Detect which cell encompasses the target text, then output its (x, y) center coordinate. 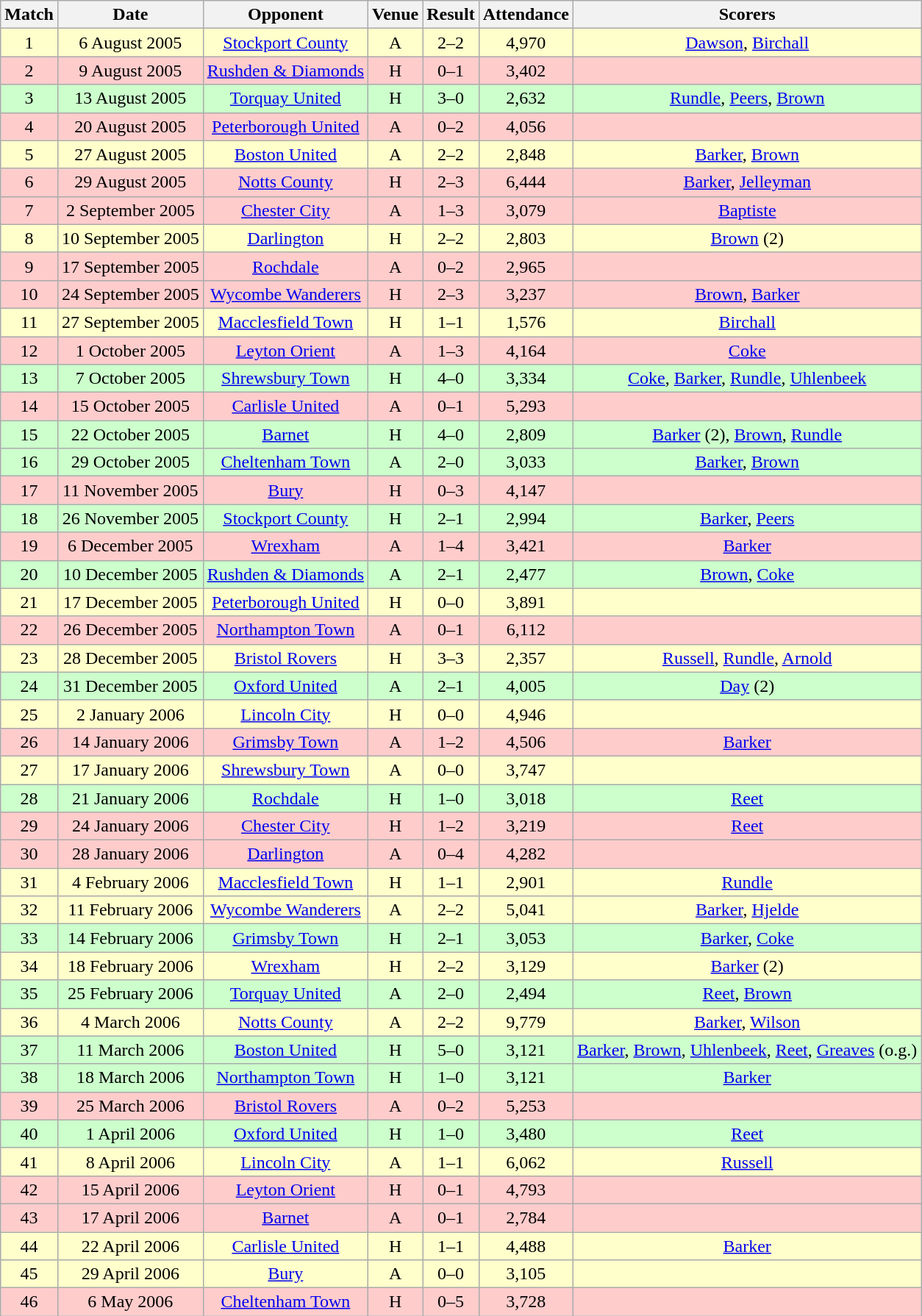
2,477 (526, 574)
5,041 (526, 910)
2,994 (526, 518)
32 (29, 910)
26 December 2005 (130, 630)
7 October 2005 (130, 379)
Scorers (747, 15)
3,219 (526, 826)
3,728 (526, 1302)
5,293 (526, 407)
4,147 (526, 490)
Rundle, Peers, Brown (747, 99)
Barker, Coke (747, 938)
24 (29, 686)
25 February 2006 (130, 994)
4,056 (526, 126)
Reet, Brown (747, 994)
28 December 2005 (130, 658)
1 October 2005 (130, 351)
4,506 (526, 742)
Date (130, 15)
3,480 (526, 1134)
20 August 2005 (130, 126)
0–4 (451, 854)
9 August 2005 (130, 71)
10 (29, 294)
Match (29, 15)
26 (29, 742)
3,129 (526, 966)
2,494 (526, 994)
1 April 2006 (130, 1134)
1 (29, 43)
2,809 (526, 435)
13 August 2005 (130, 99)
28 (29, 798)
3 (29, 99)
Dawson, Birchall (747, 43)
18 (29, 518)
2,901 (526, 882)
Brown, Coke (747, 574)
44 (29, 1246)
2,632 (526, 99)
Barker, Jelleyman (747, 182)
42 (29, 1190)
30 (29, 854)
3,079 (526, 210)
6,062 (526, 1162)
Barker, Wilson (747, 1022)
6,444 (526, 182)
14 January 2006 (130, 742)
Result (451, 15)
Brown (2) (747, 238)
40 (29, 1134)
15 (29, 435)
Coke (747, 351)
Opponent (285, 15)
11 (29, 322)
3,402 (526, 71)
31 (29, 882)
35 (29, 994)
4,970 (526, 43)
24 September 2005 (130, 294)
10 December 2005 (130, 574)
3,747 (526, 770)
3,891 (526, 602)
2,784 (526, 1217)
6 December 2005 (130, 546)
17 April 2006 (130, 1217)
17 (29, 490)
8 (29, 238)
3,053 (526, 938)
16 (29, 462)
1,576 (526, 322)
25 (29, 714)
22 October 2005 (130, 435)
Barker, Brown, Uhlenbeek, Reet, Greaves (o.g.) (747, 1050)
3,105 (526, 1274)
Brown, Barker (747, 294)
Day (2) (747, 686)
19 (29, 546)
12 (29, 351)
21 (29, 602)
6 August 2005 (130, 43)
2,803 (526, 238)
21 January 2006 (130, 798)
24 January 2006 (130, 826)
9,779 (526, 1022)
Venue (396, 15)
25 March 2006 (130, 1106)
13 (29, 379)
36 (29, 1022)
Attendance (526, 15)
33 (29, 938)
4,793 (526, 1190)
17 January 2006 (130, 770)
39 (29, 1106)
5 (29, 154)
46 (29, 1302)
11 February 2006 (130, 910)
23 (29, 658)
8 April 2006 (130, 1162)
Barker (2), Brown, Rundle (747, 435)
29 October 2005 (130, 462)
4,282 (526, 854)
3–3 (451, 658)
10 September 2005 (130, 238)
15 April 2006 (130, 1190)
41 (29, 1162)
15 October 2005 (130, 407)
45 (29, 1274)
17 September 2005 (130, 266)
6 (29, 182)
3,033 (526, 462)
4 February 2006 (130, 882)
14 February 2006 (130, 938)
Barker (2) (747, 966)
29 (29, 826)
4 (29, 126)
26 November 2005 (130, 518)
14 (29, 407)
3,018 (526, 798)
2,965 (526, 266)
6,112 (526, 630)
3–0 (451, 99)
3,334 (526, 379)
28 January 2006 (130, 854)
37 (29, 1050)
4,488 (526, 1246)
Baptiste (747, 210)
0–5 (451, 1302)
27 (29, 770)
Barker, Hjelde (747, 910)
2,848 (526, 154)
4,005 (526, 686)
5–0 (451, 1050)
18 March 2006 (130, 1078)
2,357 (526, 658)
Barker, Peers (747, 518)
20 (29, 574)
31 December 2005 (130, 686)
7 (29, 210)
22 (29, 630)
9 (29, 266)
29 August 2005 (130, 182)
Rundle (747, 882)
18 February 2006 (130, 966)
38 (29, 1078)
0–3 (451, 490)
22 April 2006 (130, 1246)
3,237 (526, 294)
17 December 2005 (130, 602)
3,421 (526, 546)
4,946 (526, 714)
34 (29, 966)
Russell (747, 1162)
Birchall (747, 322)
Russell, Rundle, Arnold (747, 658)
5,253 (526, 1106)
27 August 2005 (130, 154)
1–4 (451, 546)
2 January 2006 (130, 714)
4 March 2006 (130, 1022)
6 May 2006 (130, 1302)
29 April 2006 (130, 1274)
Coke, Barker, Rundle, Uhlenbeek (747, 379)
43 (29, 1217)
11 March 2006 (130, 1050)
2 (29, 71)
2 September 2005 (130, 210)
4,164 (526, 351)
11 November 2005 (130, 490)
27 September 2005 (130, 322)
